Scan for the cell matching the given text and deliver its (x, y) coordinate at center. 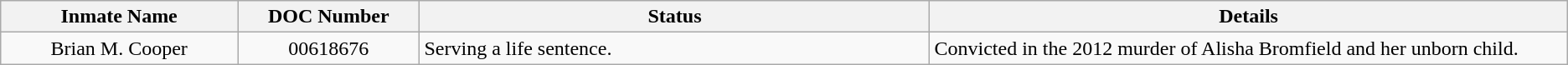
Brian M. Cooper (119, 48)
Status (675, 17)
Convicted in the 2012 murder of Alisha Bromfield and her unborn child. (1248, 48)
Serving a life sentence. (675, 48)
Details (1248, 17)
00618676 (328, 48)
DOC Number (328, 17)
Inmate Name (119, 17)
